Return the [X, Y] coordinate for the center point of the cell that contains the specified text.  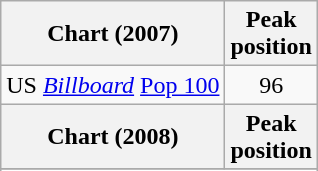
96 [271, 85]
Peak position [271, 136]
Chart (2007) [113, 34]
Peakposition [271, 34]
US Billboard Pop 100 [113, 85]
Chart (2008) [113, 136]
